Identify which cell holds the provided text, then report its [x, y] central coordinate. 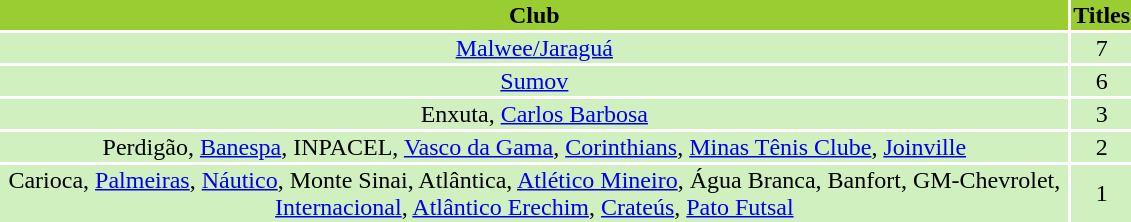
Enxuta, Carlos Barbosa [534, 114]
Club [534, 15]
Sumov [534, 81]
Perdigão, Banespa, INPACEL, Vasco da Gama, Corinthians, Minas Tênis Clube, Joinville [534, 147]
Malwee/Jaraguá [534, 48]
